Extract the (x, y) coordinate from the center of the cell holding the provided text.  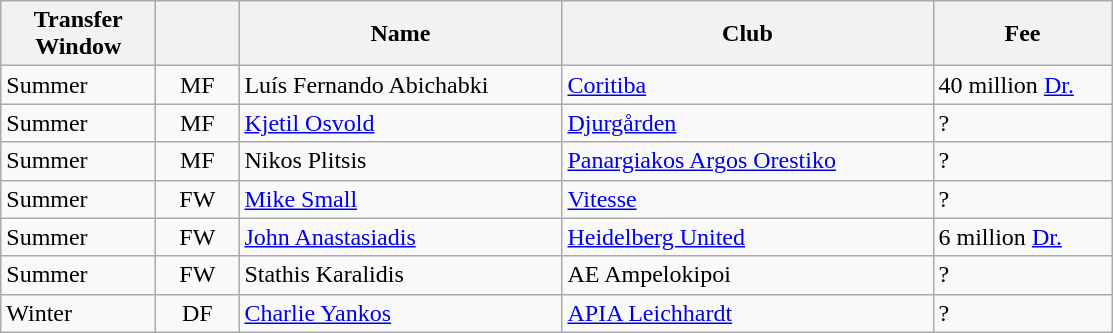
Heidelberg United (748, 237)
Nikos Plitsis (400, 161)
Fee (1022, 34)
John Anastasiadis (400, 237)
APIA Leichhardt (748, 313)
Djurgården (748, 123)
Coritiba (748, 85)
Panargiakos Argos Orestiko (748, 161)
6 million Dr. (1022, 237)
DF (198, 313)
Mike Small (400, 199)
Stathis Karalidis (400, 275)
Charlie Yankos (400, 313)
Kjetil Osvold (400, 123)
40 million Dr. (1022, 85)
Transfer Window (78, 34)
Club (748, 34)
Luís Fernando Abichabki (400, 85)
Name (400, 34)
Winter (78, 313)
Vitesse (748, 199)
AE Ampelokipoi (748, 275)
